Scan for the cell matching the given text and deliver its [x, y] coordinate at center. 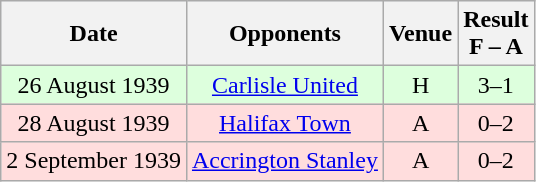
H [420, 85]
2 September 1939 [94, 161]
Accrington Stanley [284, 161]
26 August 1939 [94, 85]
Venue [420, 34]
28 August 1939 [94, 123]
Opponents [284, 34]
Halifax Town [284, 123]
Carlisle United [284, 85]
ResultF – A [496, 34]
3–1 [496, 85]
Date [94, 34]
